From the cell containing the given text, extract its center point as (x, y) coordinate. 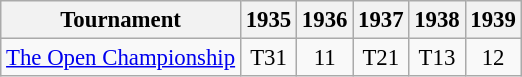
Tournament (121, 20)
The Open Championship (121, 58)
12 (493, 58)
T31 (268, 58)
1938 (437, 20)
1936 (325, 20)
T13 (437, 58)
11 (325, 58)
1937 (381, 20)
1939 (493, 20)
T21 (381, 58)
1935 (268, 20)
